Detect which cell encompasses the target text, then output its (x, y) center coordinate. 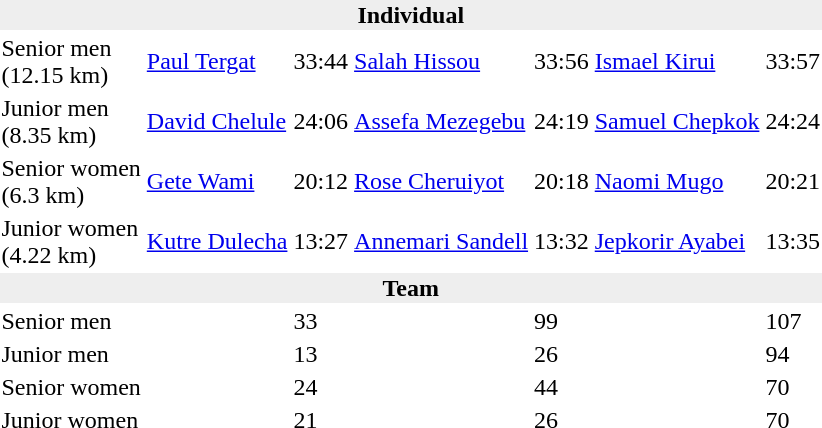
Annemari Sandell (442, 242)
Samuel Chepkok (677, 122)
Team (411, 288)
24 (321, 387)
13:32 (562, 242)
33:44 (321, 62)
107 (793, 321)
Ismael Kirui (677, 62)
Junior women(4.22 km) (71, 242)
Paul Tergat (217, 62)
20:21 (793, 182)
Junior men(8.35 km) (71, 122)
70 (793, 387)
20:18 (562, 182)
33:57 (793, 62)
20:12 (321, 182)
33:56 (562, 62)
24:06 (321, 122)
13:27 (321, 242)
99 (562, 321)
Jepkorir Ayabei (677, 242)
24:19 (562, 122)
24:24 (793, 122)
33 (321, 321)
Senior women(6.3 km) (71, 182)
Salah Hissou (442, 62)
26 (562, 354)
Junior men (71, 354)
Kutre Dulecha (217, 242)
Rose Cheruiyot (442, 182)
44 (562, 387)
Senior women (71, 387)
94 (793, 354)
13:35 (793, 242)
13 (321, 354)
Senior men (71, 321)
David Chelule (217, 122)
Individual (411, 15)
Naomi Mugo (677, 182)
Assefa Mezegebu (442, 122)
Senior men(12.15 km) (71, 62)
Gete Wami (217, 182)
